Identify which cell holds the provided text, then report its (x, y) central coordinate. 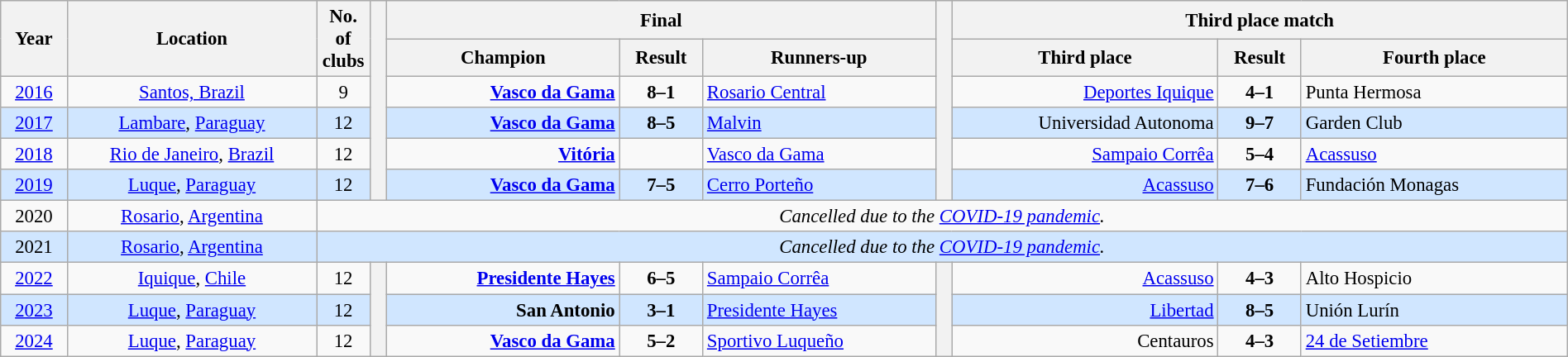
Malvin (819, 123)
7–5 (662, 185)
Fundación Monagas (1434, 185)
2020 (34, 217)
8–1 (662, 93)
Libertad (1085, 310)
Garden Club (1434, 123)
7–6 (1260, 185)
Centauros (1085, 340)
Location (192, 39)
2016 (34, 93)
Santos, Brazil (192, 93)
Third place (1085, 58)
9–7 (1260, 123)
Year (34, 39)
Rio de Janeiro, Brazil (192, 155)
No. of clubs (344, 39)
Alto Hospicio (1434, 278)
Runners-up (819, 58)
Third place match (1260, 20)
Sportivo Luqueño (819, 340)
2022 (34, 278)
Unión Lurín (1434, 310)
Deportes Iquique (1085, 93)
Cerro Porteño (819, 185)
Fourth place (1434, 58)
2023 (34, 310)
24 de Setiembre (1434, 340)
San Antonio (503, 310)
Rosario Central (819, 93)
2021 (34, 247)
Lambare, Paraguay (192, 123)
3–1 (662, 310)
5–4 (1260, 155)
Punta Hermosa (1434, 93)
4–1 (1260, 93)
5–2 (662, 340)
Champion (503, 58)
2019 (34, 185)
Universidad Autonoma (1085, 123)
Iquique, Chile (192, 278)
Vitória (503, 155)
Final (662, 20)
2024 (34, 340)
2018 (34, 155)
2017 (34, 123)
6–5 (662, 278)
9 (344, 93)
